Return the (X, Y) coordinate for the center point of the cell that contains the specified text.  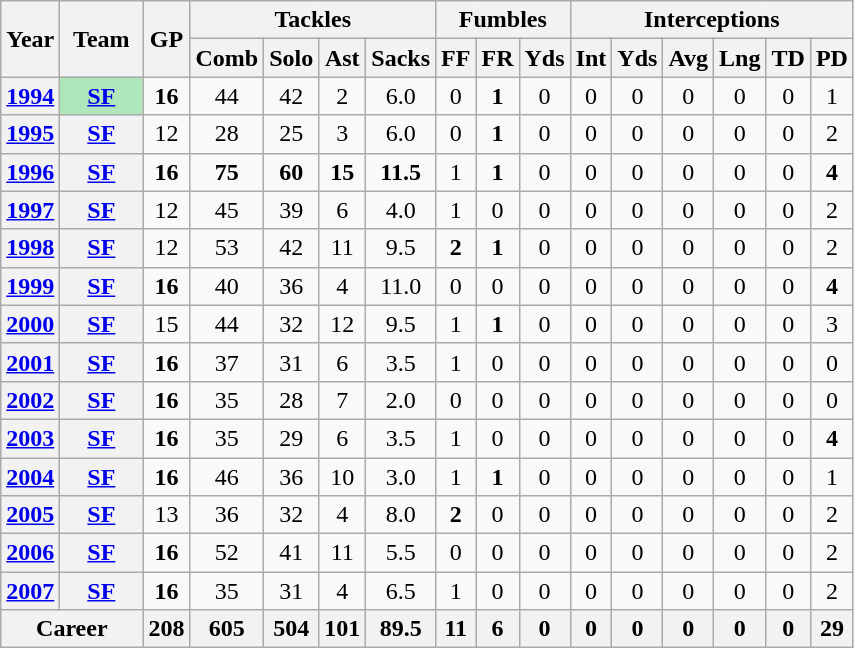
Lng (740, 58)
208 (166, 629)
40 (227, 286)
2006 (30, 553)
2001 (30, 362)
2002 (30, 400)
Fumbles (504, 20)
37 (227, 362)
1998 (30, 248)
53 (227, 248)
2004 (30, 477)
1997 (30, 210)
Avg (688, 58)
6.5 (401, 591)
13 (166, 515)
5.5 (401, 553)
Tackles (313, 20)
10 (342, 477)
Ast (342, 58)
Int (591, 58)
1995 (30, 134)
GP (166, 39)
2.0 (401, 400)
8.0 (401, 515)
2003 (30, 438)
1994 (30, 96)
60 (292, 172)
11.5 (401, 172)
101 (342, 629)
2007 (30, 591)
TD (788, 58)
Solo (292, 58)
4.0 (401, 210)
89.5 (401, 629)
52 (227, 553)
FF (456, 58)
2000 (30, 324)
PD (832, 58)
Team (102, 39)
11.0 (401, 286)
605 (227, 629)
46 (227, 477)
41 (292, 553)
75 (227, 172)
Career (72, 629)
25 (292, 134)
Sacks (401, 58)
Interceptions (712, 20)
39 (292, 210)
1999 (30, 286)
7 (342, 400)
Year (30, 39)
FR (498, 58)
Comb (227, 58)
1996 (30, 172)
45 (227, 210)
504 (292, 629)
3.0 (401, 477)
2005 (30, 515)
